Capture the cell that displays the provided text and extract its (X, Y) central coordinate. 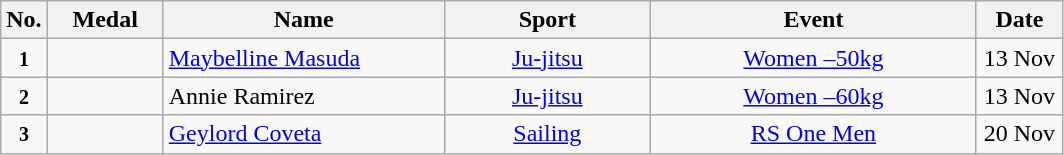
No. (24, 20)
20 Nov (1019, 134)
Medal (105, 20)
1 (24, 58)
Sport (547, 20)
Name (304, 20)
3 (24, 134)
Sailing (547, 134)
Women –60kg (813, 96)
RS One Men (813, 134)
Date (1019, 20)
Women –50kg (813, 58)
Annie Ramirez (304, 96)
Geylord Coveta (304, 134)
Maybelline Masuda (304, 58)
Event (813, 20)
2 (24, 96)
